Scan for the cell matching the given text and deliver its [x, y] coordinate at center. 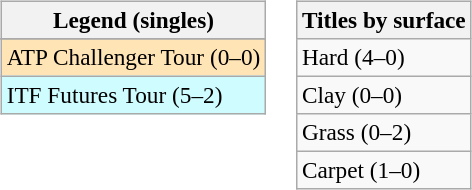
Titles by surface [384, 20]
Hard (4–0) [384, 57]
Grass (0–2) [384, 133]
Legend (singles) [133, 20]
ITF Futures Tour (5–2) [133, 95]
Clay (0–0) [384, 95]
ATP Challenger Tour (0–0) [133, 57]
Carpet (1–0) [384, 171]
